From the cell containing the given text, extract its center point as [x, y] coordinate. 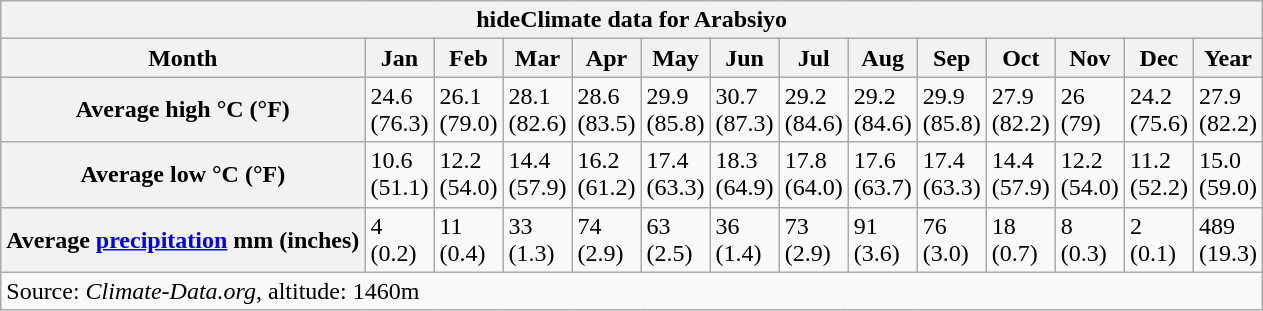
17.6(63.7) [882, 174]
2(0.1) [1158, 240]
11(0.4) [468, 240]
4(0.2) [400, 240]
Jul [814, 58]
Average high °C (°F) [183, 110]
30.7(87.3) [744, 110]
Apr [606, 58]
18(0.7) [1020, 240]
11.2(52.2) [1158, 174]
Aug [882, 58]
489(19.3) [1228, 240]
76(3.0) [952, 240]
24.2(75.6) [1158, 110]
hideClimate data for Arabsiyo [632, 20]
8(0.3) [1090, 240]
26(79) [1090, 110]
Nov [1090, 58]
Jan [400, 58]
10.6(51.1) [400, 174]
15.0(59.0) [1228, 174]
73(2.9) [814, 240]
Source: Climate-Data.org, altitude: 1460m [632, 291]
33(1.3) [538, 240]
28.1(82.6) [538, 110]
63(2.5) [676, 240]
Year [1228, 58]
May [676, 58]
Oct [1020, 58]
Sep [952, 58]
Dec [1158, 58]
17.8(64.0) [814, 174]
Feb [468, 58]
Month [183, 58]
Mar [538, 58]
18.3(64.9) [744, 174]
28.6(83.5) [606, 110]
Average precipitation mm (inches) [183, 240]
36(1.4) [744, 240]
16.2(61.2) [606, 174]
Average low °C (°F) [183, 174]
26.1(79.0) [468, 110]
91(3.6) [882, 240]
24.6(76.3) [400, 110]
Jun [744, 58]
74(2.9) [606, 240]
